Pinpoint the cell where the given text exists, returning its [x, y] midpoint coordinate. 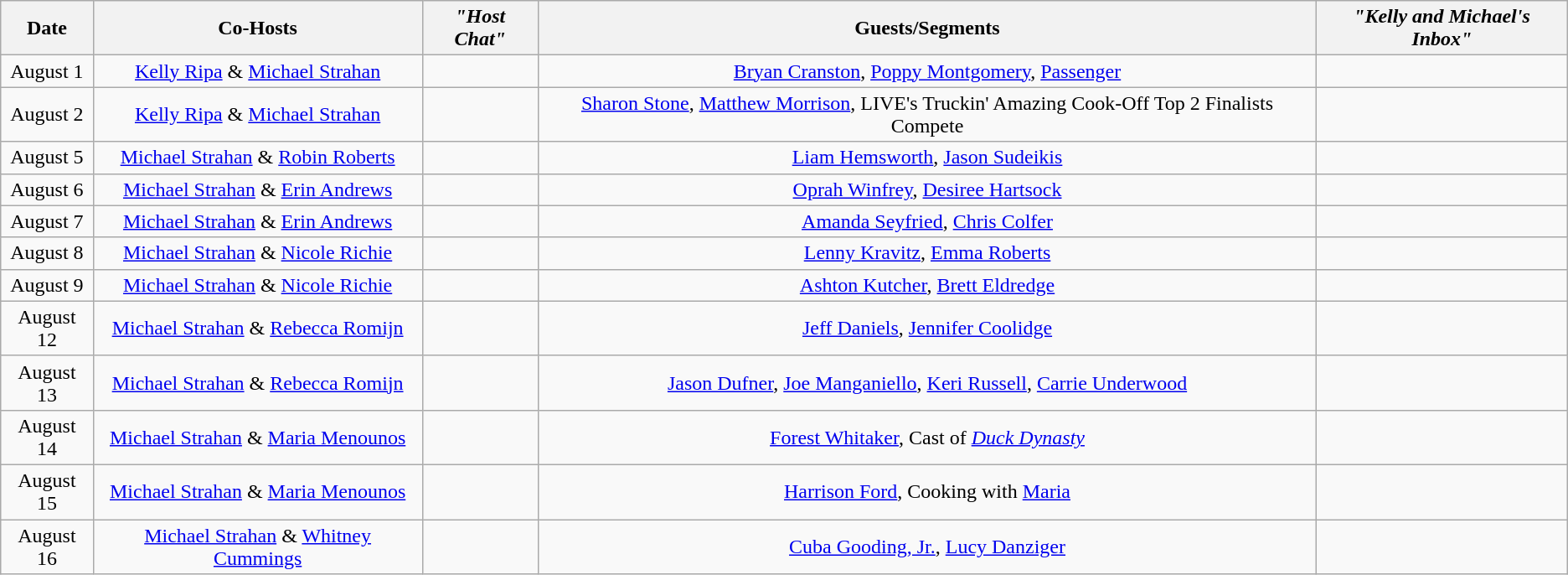
Amanda Seyfried, Chris Colfer [926, 221]
Michael Strahan & Whitney Cummings [258, 547]
Ashton Kutcher, Brett Eldredge [926, 285]
August 16 [47, 547]
August 6 [47, 189]
Forest Whitaker, Cast of Duck Dynasty [926, 438]
August 2 [47, 114]
August 15 [47, 491]
August 7 [47, 221]
Cuba Gooding, Jr., Lucy Danziger [926, 547]
Co-Hosts [258, 28]
Harrison Ford, Cooking with Maria [926, 491]
Oprah Winfrey, Desiree Hartsock [926, 189]
Lenny Kravitz, Emma Roberts [926, 253]
"Kelly and Michael's Inbox" [1442, 28]
Jeff Daniels, Jennifer Coolidge [926, 329]
Guests/Segments [926, 28]
August 12 [47, 329]
August 9 [47, 285]
"Host Chat" [480, 28]
Jason Dufner, Joe Manganiello, Keri Russell, Carrie Underwood [926, 382]
August 14 [47, 438]
August 13 [47, 382]
August 8 [47, 253]
Date [47, 28]
August 1 [47, 71]
Michael Strahan & Robin Roberts [258, 158]
Liam Hemsworth, Jason Sudeikis [926, 158]
Bryan Cranston, Poppy Montgomery, Passenger [926, 71]
August 5 [47, 158]
Sharon Stone, Matthew Morrison, LIVE's Truckin' Amazing Cook-Off Top 2 Finalists Compete [926, 114]
